For the text-containing cell, return its midpoint in (X, Y) coordinate format. 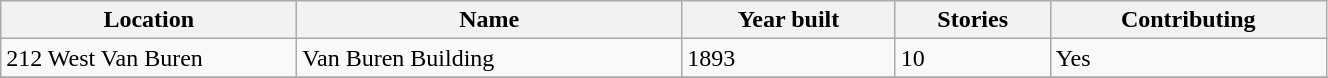
212 West Van Buren (149, 58)
Yes (1188, 58)
Stories (972, 20)
Year built (788, 20)
Contributing (1188, 20)
Name (490, 20)
Location (149, 20)
Van Buren Building (490, 58)
1893 (788, 58)
10 (972, 58)
